Find where the given text appears and provide that cell's center as [x, y] coordinate. 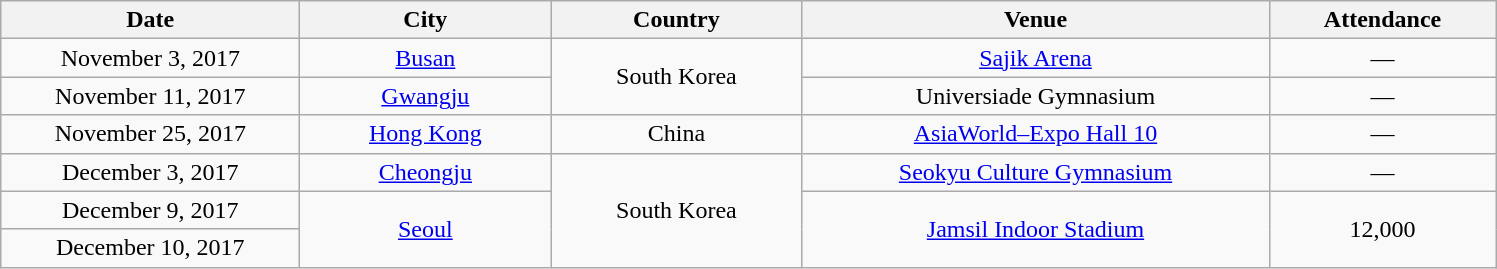
December 9, 2017 [150, 210]
November 25, 2017 [150, 134]
Hong Kong [426, 134]
December 10, 2017 [150, 248]
Attendance [1382, 20]
November 3, 2017 [150, 58]
12,000 [1382, 229]
Busan [426, 58]
Jamsil Indoor Stadium [1036, 229]
Cheongju [426, 172]
Seoul [426, 229]
Date [150, 20]
Gwangju [426, 96]
Venue [1036, 20]
AsiaWorld–Expo Hall 10 [1036, 134]
Seokyu Culture Gymnasium [1036, 172]
City [426, 20]
Universiade Gymnasium [1036, 96]
December 3, 2017 [150, 172]
Sajik Arena [1036, 58]
November 11, 2017 [150, 96]
Country [676, 20]
China [676, 134]
